Determine the [x, y] coordinate at the center of the cell enclosing the given text.  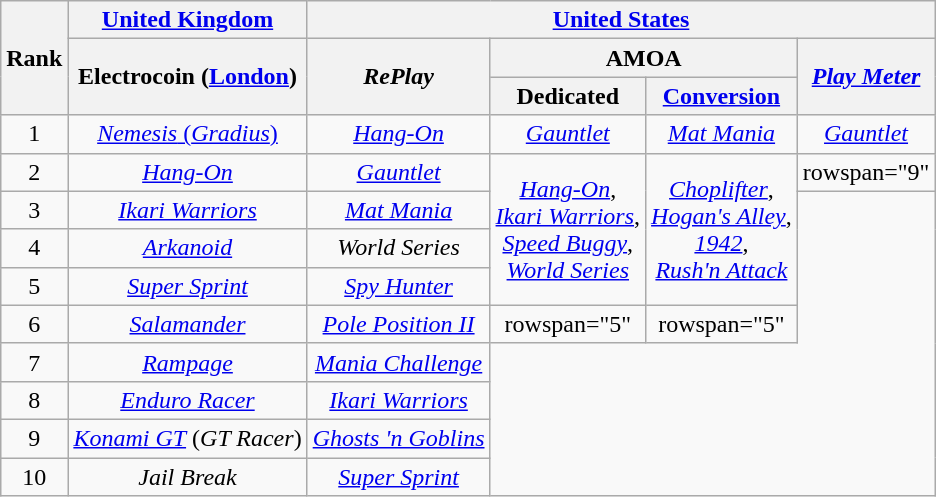
8 [34, 400]
Enduro Racer [188, 400]
United States [621, 20]
Ghosts 'n Goblins [398, 438]
7 [34, 362]
Dedicated [568, 96]
Choplifter, Hogan's Alley, 1942, Rush'n Attack [722, 229]
Hang-On, Ikari Warriors, Speed Buggy, World Series [568, 229]
World Series [398, 248]
RePlay [398, 77]
Electrocoin (London) [188, 77]
Spy Hunter [398, 286]
Jail Break [188, 477]
5 [34, 286]
Mania Challenge [398, 362]
9 [34, 438]
rowspan="9" [866, 172]
AMOA [644, 58]
Rampage [188, 362]
Play Meter [866, 77]
6 [34, 324]
Arkanoid [188, 248]
United Kingdom [188, 20]
4 [34, 248]
10 [34, 477]
Salamander [188, 324]
Pole Position II [398, 324]
Nemesis (Gradius) [188, 134]
1 [34, 134]
Rank [34, 58]
Konami GT (GT Racer) [188, 438]
2 [34, 172]
Conversion [722, 96]
3 [34, 210]
